Return the (X, Y) coordinate for the center point of the cell that contains the specified text.  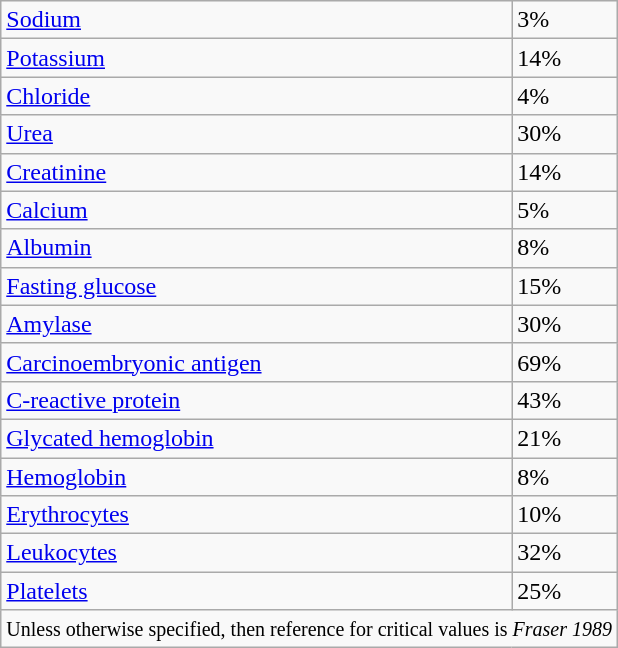
Hemoglobin (256, 477)
Calcium (256, 210)
21% (565, 438)
Urea (256, 134)
25% (565, 591)
Platelets (256, 591)
Carcinoembryonic antigen (256, 362)
69% (565, 362)
Leukocytes (256, 553)
43% (565, 400)
Albumin (256, 248)
4% (565, 96)
Unless otherwise specified, then reference for critical values is Fraser 1989 (310, 629)
Fasting glucose (256, 286)
Erythrocytes (256, 515)
Chloride (256, 96)
Creatinine (256, 172)
Potassium (256, 58)
3% (565, 20)
C-reactive protein (256, 400)
15% (565, 286)
32% (565, 553)
Glycated hemoglobin (256, 438)
10% (565, 515)
5% (565, 210)
Amylase (256, 324)
Sodium (256, 20)
